Detect which cell encompasses the target text, then output its [X, Y] center coordinate. 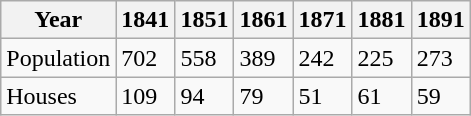
Houses [58, 96]
1891 [440, 20]
273 [440, 58]
225 [382, 58]
51 [322, 96]
Year [58, 20]
1881 [382, 20]
94 [204, 96]
61 [382, 96]
1871 [322, 20]
1841 [146, 20]
79 [264, 96]
109 [146, 96]
702 [146, 58]
1851 [204, 20]
Population [58, 58]
242 [322, 58]
389 [264, 58]
558 [204, 58]
1861 [264, 20]
59 [440, 96]
